Scan for the cell matching the given text and deliver its [x, y] coordinate at center. 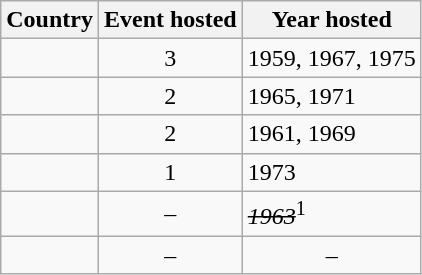
1961, 1969 [332, 134]
3 [170, 58]
Country [50, 20]
1959, 1967, 1975 [332, 58]
Year hosted [332, 20]
1 [170, 172]
1965, 1971 [332, 96]
19631 [332, 214]
Event hosted [170, 20]
1973 [332, 172]
